From the cell containing the given text, extract its center point as [X, Y] coordinate. 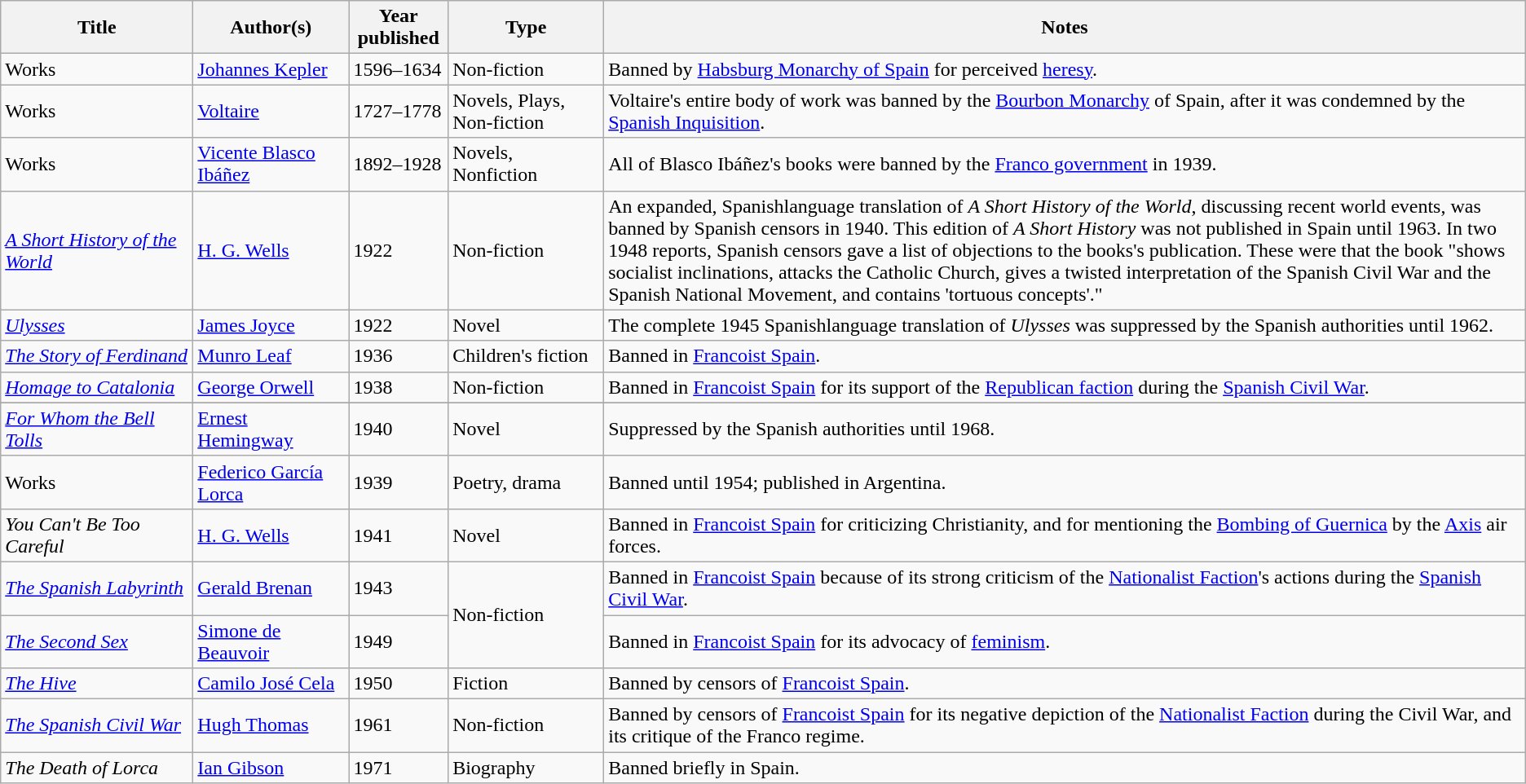
Camilo José Cela [271, 684]
Simone de Beauvoir [271, 641]
For Whom the Bell Tolls [97, 429]
Biography [527, 768]
Children's fiction [527, 356]
Banned in Francoist Spain because of its strong criticism of the Nationalist Faction's actions during the Spanish Civil War. [1065, 588]
Title [97, 28]
You Can't Be Too Careful [97, 535]
Banned in Francoist Spain for its advocacy of feminism. [1065, 641]
The Spanish Civil War [97, 725]
Type [527, 28]
1941 [399, 535]
1596–1634 [399, 69]
Gerald Brenan [271, 588]
Author(s) [271, 28]
Banned by censors of Francoist Spain. [1065, 684]
Voltaire [271, 111]
1936 [399, 356]
1971 [399, 768]
The Death of Lorca [97, 768]
James Joyce [271, 325]
All of Blasco Ibáñez's books were banned by the Franco government in 1939. [1065, 165]
Novels, Plays, Non-fiction [527, 111]
George Orwell [271, 387]
Vicente Blasco Ibáñez [271, 165]
Ernest Hemingway [271, 429]
1950 [399, 684]
Federico García Lorca [271, 482]
Banned in Francoist Spain for criticizing Christianity, and for mentioning the Bombing of Guernica by the Axis air forces. [1065, 535]
Ulysses [97, 325]
Poetry, drama [527, 482]
Johannes Kepler [271, 69]
Homage to Catalonia [97, 387]
1940 [399, 429]
Banned briefly in Spain. [1065, 768]
Hugh Thomas [271, 725]
The complete 1945 Spanishlanguage translation of Ulysses was suppressed by the Spanish authorities until 1962. [1065, 325]
1949 [399, 641]
1939 [399, 482]
Banned until 1954; published in Argentina. [1065, 482]
The Spanish Labyrinth [97, 588]
The Second Sex [97, 641]
The Hive [97, 684]
1727–1778 [399, 111]
Fiction [527, 684]
Banned by Habsburg Monarchy of Spain for perceived heresy. [1065, 69]
Banned in Francoist Spain for its support of the Republican faction during the Spanish Civil War. [1065, 387]
Voltaire's entire body of work was banned by the Bourbon Monarchy of Spain, after it was condemned by the Spanish Inquisition. [1065, 111]
Notes [1065, 28]
Banned in Francoist Spain. [1065, 356]
Munro Leaf [271, 356]
Ian Gibson [271, 768]
Novels, Nonfiction [527, 165]
Suppressed by the Spanish authorities until 1968. [1065, 429]
1943 [399, 588]
1938 [399, 387]
A Short History of the World [97, 250]
1961 [399, 725]
The Story of Ferdinand [97, 356]
1892–1928 [399, 165]
Year published [399, 28]
